Search for the cell housing the specified text and yield its (x, y) center coordinate. 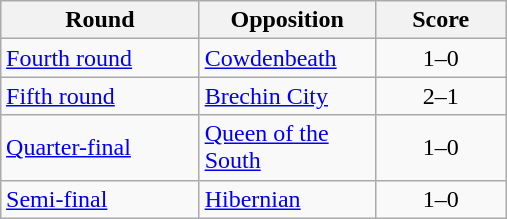
Queen of the South (287, 148)
Quarter-final (100, 148)
Fifth round (100, 96)
Round (100, 20)
2–1 (440, 96)
Hibernian (287, 199)
Fourth round (100, 58)
Cowdenbeath (287, 58)
Brechin City (287, 96)
Score (440, 20)
Semi-final (100, 199)
Opposition (287, 20)
